Return [x, y] of the center of cell containing provided text 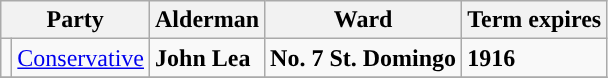
Party [76, 20]
Alderman [208, 20]
1916 [534, 58]
Term expires [534, 20]
John Lea [208, 58]
No. 7 St. Domingo [364, 58]
Ward [364, 20]
Conservative [81, 58]
